Identify which cell holds the provided text, then report its (x, y) central coordinate. 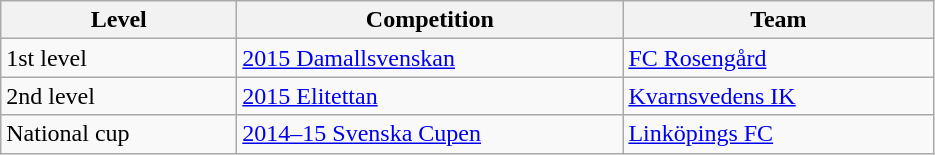
2nd level (119, 96)
National cup (119, 134)
Level (119, 20)
Team (778, 20)
1st level (119, 58)
2015 Damallsvenskan (430, 58)
2014–15 Svenska Cupen (430, 134)
Kvarnsvedens IK (778, 96)
2015 Elitettan (430, 96)
Competition (430, 20)
Linköpings FC (778, 134)
FC Rosengård (778, 58)
